Search for the cell housing the specified text and yield its (X, Y) center coordinate. 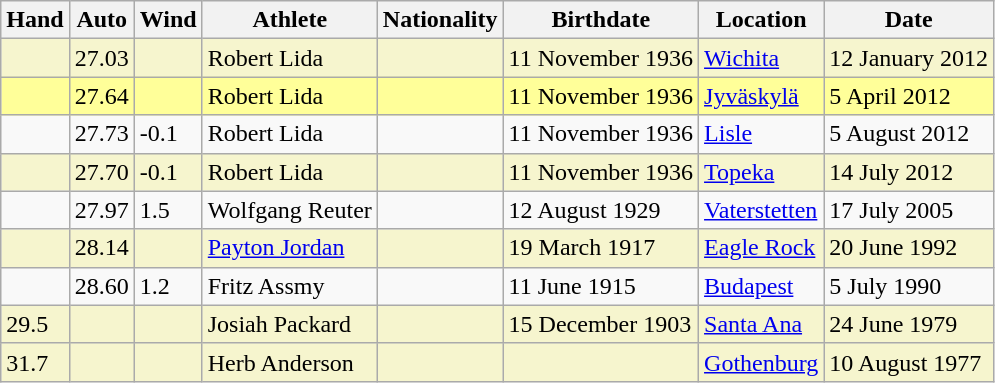
28.60 (102, 286)
Vaterstetten (762, 210)
28.14 (102, 248)
Wolfgang Reuter (290, 210)
5 August 2012 (909, 134)
10 August 1977 (909, 362)
5 July 1990 (909, 286)
Location (762, 20)
27.97 (102, 210)
1.2 (168, 286)
27.03 (102, 58)
Athlete (290, 20)
Herb Anderson (290, 362)
Birthdate (600, 20)
20 June 1992 (909, 248)
14 July 2012 (909, 172)
Josiah Packard (290, 324)
Lisle (762, 134)
Gothenburg (762, 362)
12 August 1929 (600, 210)
Topeka (762, 172)
Date (909, 20)
31.7 (35, 362)
12 January 2012 (909, 58)
17 July 2005 (909, 210)
15 December 1903 (600, 324)
Fritz Assmy (290, 286)
5 April 2012 (909, 96)
1.5 (168, 210)
Auto (102, 20)
Budapest (762, 286)
24 June 1979 (909, 324)
Santa Ana (762, 324)
Jyväskylä (762, 96)
Hand (35, 20)
27.73 (102, 134)
Wichita (762, 58)
27.70 (102, 172)
29.5 (35, 324)
27.64 (102, 96)
11 June 1915 (600, 286)
Payton Jordan (290, 248)
Wind (168, 20)
Nationality (440, 20)
Eagle Rock (762, 248)
19 March 1917 (600, 248)
